Identify which cell holds the provided text, then report its (X, Y) central coordinate. 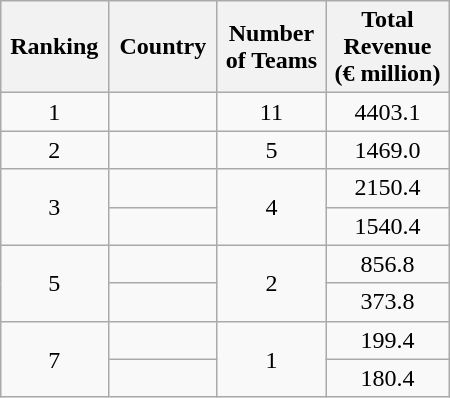
4 (272, 207)
4403.1 (388, 112)
199.4 (388, 340)
180.4 (388, 378)
Ranking (54, 47)
3 (54, 207)
2150.4 (388, 188)
373.8 (388, 302)
Country (164, 47)
Number of Teams (272, 47)
11 (272, 112)
1469.0 (388, 150)
Total Revenue(€ million) (388, 47)
856.8 (388, 264)
7 (54, 359)
1540.4 (388, 226)
